Identify which cell holds the provided text, then report its [x, y] central coordinate. 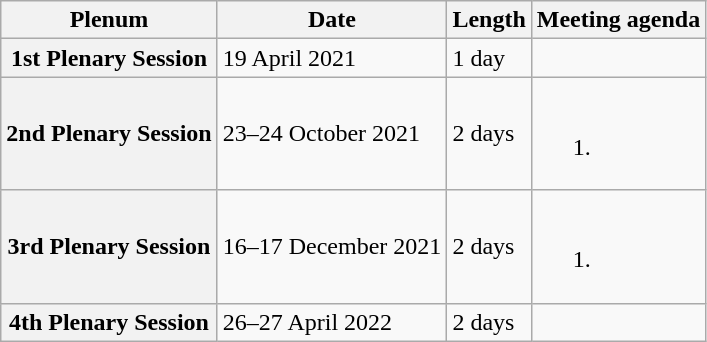
1st Plenary Session [109, 58]
Meeting agenda [618, 20]
3rd Plenary Session [109, 246]
2nd Plenary Session [109, 134]
16–17 December 2021 [332, 246]
26–27 April 2022 [332, 322]
4th Plenary Session [109, 322]
Date [332, 20]
19 April 2021 [332, 58]
Length [489, 20]
1 day [489, 58]
23–24 October 2021 [332, 134]
Plenum [109, 20]
